Output the (x, y) coordinate of the center of the cell containing the given text.  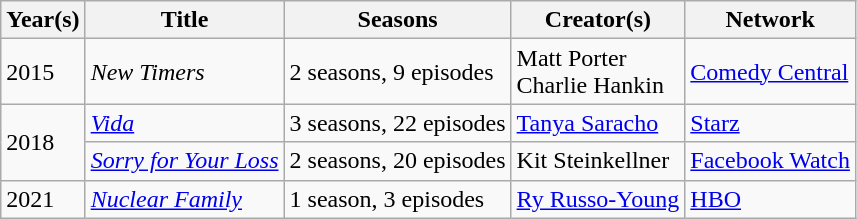
Title (184, 20)
2 seasons, 20 episodes (398, 161)
Starz (770, 123)
3 seasons, 22 episodes (398, 123)
HBO (770, 199)
Tanya Saracho (598, 123)
Vida (184, 123)
Network (770, 20)
Comedy Central (770, 72)
2018 (43, 142)
Year(s) (43, 20)
Seasons (398, 20)
2 seasons, 9 episodes (398, 72)
2021 (43, 199)
Matt PorterCharlie Hankin (598, 72)
Creator(s) (598, 20)
Ry Russo-Young (598, 199)
New Timers (184, 72)
2015 (43, 72)
Facebook Watch (770, 161)
Sorry for Your Loss (184, 161)
1 season, 3 episodes (398, 199)
Kit Steinkellner (598, 161)
Nuclear Family (184, 199)
